Return the (X, Y) coordinate for the center point of the cell that contains the specified text.  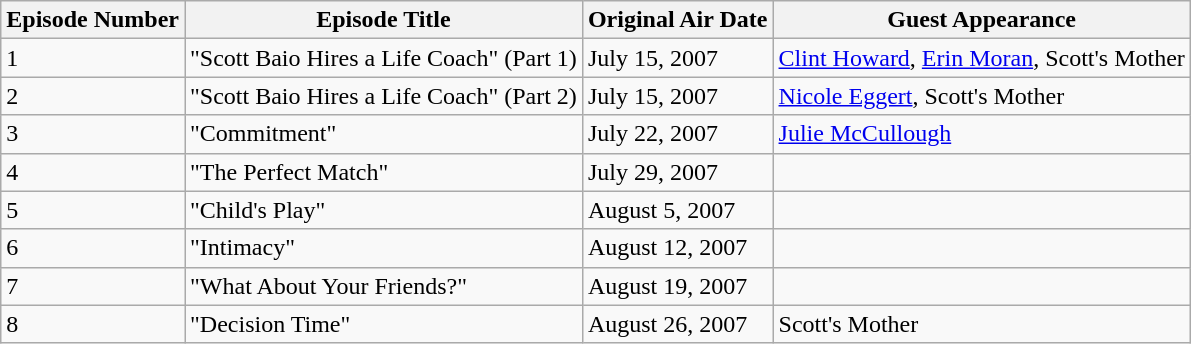
August 26, 2007 (678, 324)
"Scott Baio Hires a Life Coach" (Part 2) (383, 96)
"The Perfect Match" (383, 172)
July 29, 2007 (678, 172)
July 22, 2007 (678, 134)
6 (93, 248)
"Child's Play" (383, 210)
8 (93, 324)
August 19, 2007 (678, 286)
Guest Appearance (982, 20)
7 (93, 286)
Nicole Eggert, Scott's Mother (982, 96)
August 5, 2007 (678, 210)
2 (93, 96)
August 12, 2007 (678, 248)
"Commitment" (383, 134)
Original Air Date (678, 20)
5 (93, 210)
"Intimacy" (383, 248)
Episode Title (383, 20)
Episode Number (93, 20)
Julie McCullough (982, 134)
"Decision Time" (383, 324)
Clint Howard, Erin Moran, Scott's Mother (982, 58)
4 (93, 172)
1 (93, 58)
Scott's Mother (982, 324)
"What About Your Friends?" (383, 286)
"Scott Baio Hires a Life Coach" (Part 1) (383, 58)
3 (93, 134)
